Extract the [X, Y] coordinate from the center of the cell holding the provided text.  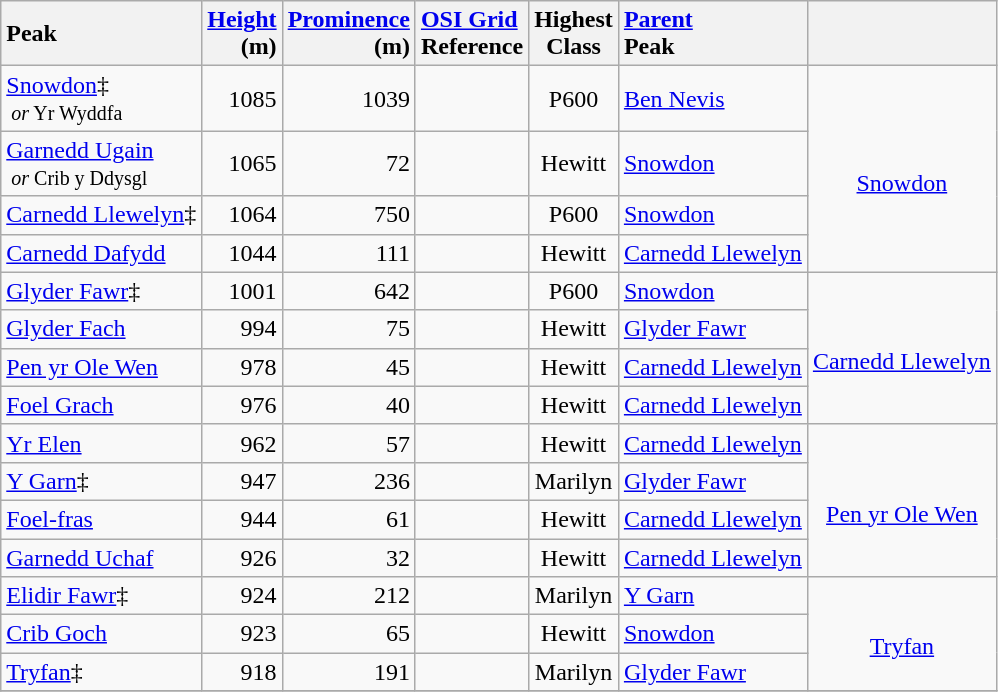
1065 [242, 164]
HighestClass [574, 34]
923 [242, 634]
75 [348, 329]
Prominence(m) [348, 34]
Glyder Fawr‡ [102, 291]
Glyder Fach [102, 329]
642 [348, 291]
40 [348, 405]
1039 [348, 98]
Carnedd Dafydd [102, 253]
962 [242, 443]
191 [348, 672]
Ben Nevis [712, 98]
212 [348, 596]
Snowdon‡ or Yr Wyddfa [102, 98]
Foel-fras [102, 519]
ParentPeak [712, 34]
Crib Goch [102, 634]
1044 [242, 253]
Yr Elen [102, 443]
Garnedd Ugain or Crib y Ddysgl [102, 164]
947 [242, 481]
57 [348, 443]
918 [242, 672]
32 [348, 557]
944 [242, 519]
976 [242, 405]
236 [348, 481]
Y Garn‡ [102, 481]
Peak [102, 34]
924 [242, 596]
61 [348, 519]
Garnedd Uchaf [102, 557]
45 [348, 367]
72 [348, 164]
926 [242, 557]
1001 [242, 291]
1085 [242, 98]
Height(m) [242, 34]
978 [242, 367]
Carnedd Llewelyn‡ [102, 215]
Tryfan‡ [102, 672]
1064 [242, 215]
Elidir Fawr‡ [102, 596]
OSI GridReference [472, 34]
Foel Grach [102, 405]
111 [348, 253]
Y Garn [712, 596]
750 [348, 215]
65 [348, 634]
Tryfan [902, 634]
994 [242, 329]
